Search for the cell housing the specified text and yield its [X, Y] center coordinate. 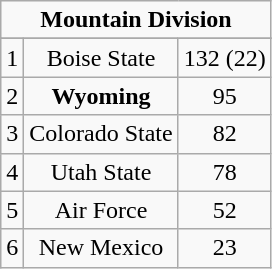
95 [224, 96]
Wyoming [101, 96]
5 [12, 210]
4 [12, 172]
82 [224, 134]
Mountain Division [136, 20]
23 [224, 248]
132 (22) [224, 58]
2 [12, 96]
6 [12, 248]
1 [12, 58]
Utah State [101, 172]
New Mexico [101, 248]
3 [12, 134]
Air Force [101, 210]
Boise State [101, 58]
Colorado State [101, 134]
78 [224, 172]
52 [224, 210]
